Locate the cell with the specified text and output its [X, Y] center coordinate. 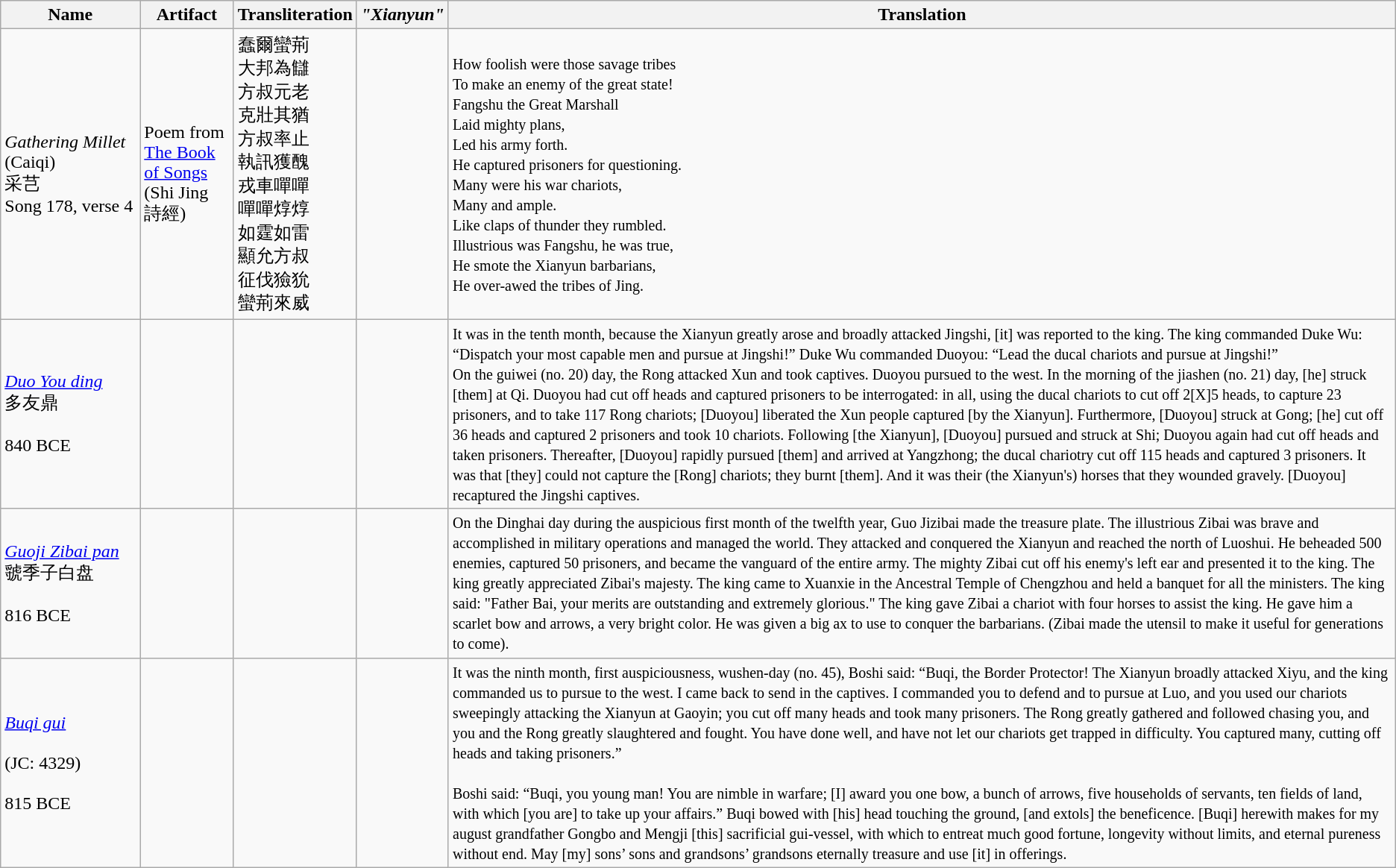
Gathering Millet(Caiqi)采芑Song 178, verse 4 [70, 174]
Artifact [186, 15]
Guoji Zibai pan虢季子白盘816 BCE [70, 583]
蠢爾蠻荊大邦為讎方叔元老克壯其猶方叔率止執訊獲醜戎車嘽嘽嘽嘽焞焞如霆如雷顯允方叔征伐獫狁蠻荊來威 [295, 174]
Poem from The Book of Songs(Shi Jing 詩經) [186, 174]
Buqi gui(JC: 4329)815 BCE [70, 762]
Duo You ding多友鼎840 BCE [70, 414]
Translation [922, 15]
"Xianyun" [403, 15]
Name [70, 15]
Transliteration [295, 15]
